Provide the (x, y) coordinate of the cell's center where the given text is located.  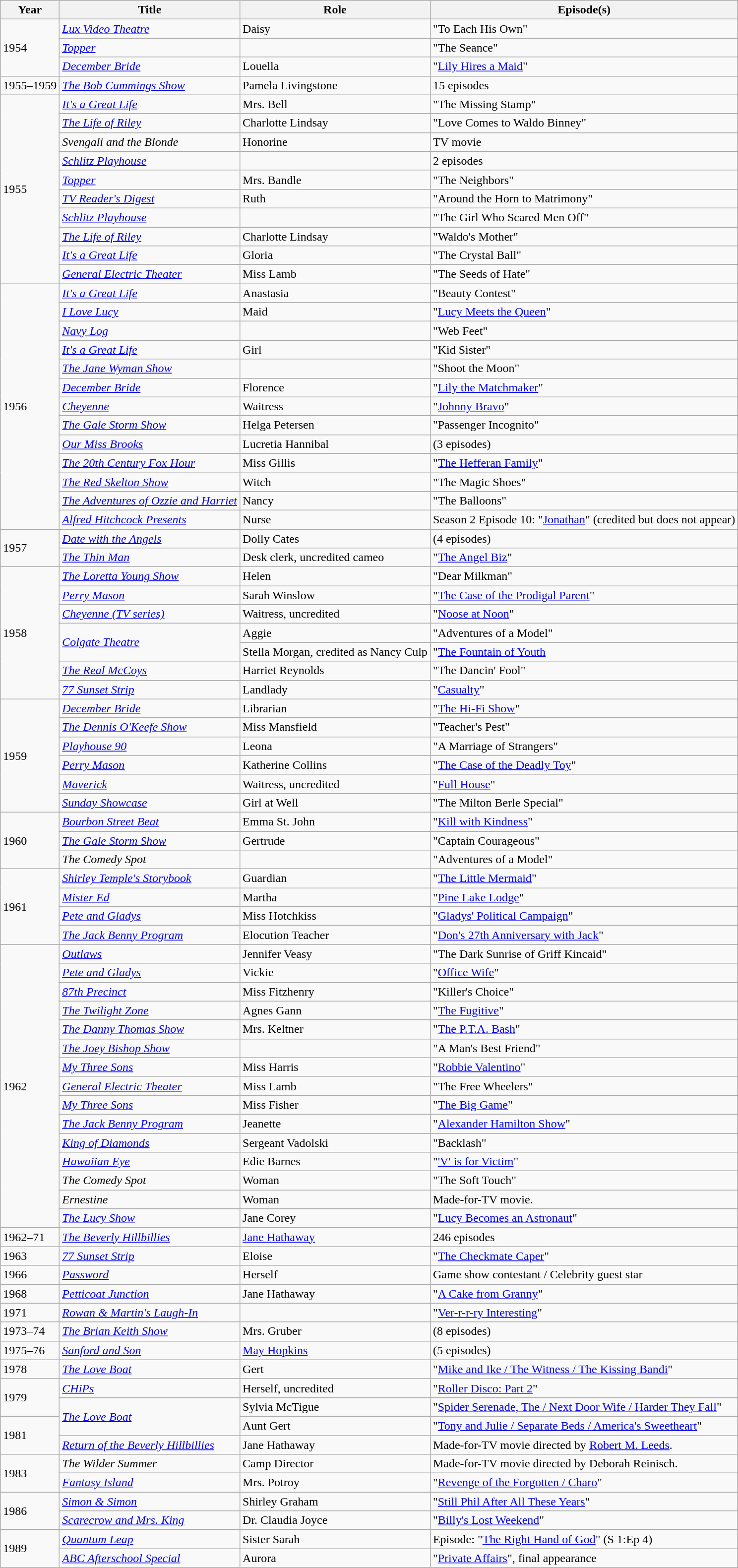
Jeanette (335, 1124)
CHiPs (150, 1388)
"Killer's Choice" (584, 992)
Mrs. Potroy (335, 1483)
Miss Hotchkiss (335, 916)
"Passenger Incognito" (584, 425)
"The Girl Who Scared Men Off" (584, 217)
"The Hefferan Family" (584, 463)
King of Diamonds (150, 1142)
Sylvia McTigue (335, 1407)
The 20th Century Fox Hour (150, 463)
Daisy (335, 29)
1973–74 (30, 1331)
"Private Affairs", final appearance (584, 1558)
"A Cake from Granny" (584, 1294)
Katherine Collins (335, 765)
(3 episodes) (584, 444)
Jane Corey (335, 1218)
"Billy's Lost Weekend" (584, 1520)
Password (150, 1275)
15 episodes (584, 85)
"Office Wife" (584, 973)
The Bob Cummings Show (150, 85)
1989 (30, 1549)
(4 episodes) (584, 538)
"To Each His Own" (584, 29)
Anastasia (335, 293)
"Spider Serenade, The / Next Door Wife / Harder They Fall" (584, 1407)
"Kid Sister" (584, 350)
Mrs. Gruber (335, 1331)
Nancy (335, 501)
Year (30, 10)
Fantasy Island (150, 1483)
"A Marriage of Strangers" (584, 746)
"Don's 27th Anniversary with Jack" (584, 935)
Pamela Livingstone (335, 85)
Hawaiian Eye (150, 1162)
Outlaws (150, 954)
1955 (30, 189)
"Backlash" (584, 1142)
Cheyenne (TV series) (150, 614)
"The Checkmate Caper" (584, 1256)
Maid (335, 312)
"Around the Horn to Matrimony" (584, 198)
1968 (30, 1294)
"The Case of the Prodigal Parent" (584, 595)
Role (335, 10)
I Love Lucy (150, 312)
The Thin Man (150, 558)
May Hopkins (335, 1350)
87th Precinct (150, 992)
1978 (30, 1369)
1966 (30, 1275)
"Lily Hires a Maid" (584, 66)
The Beverly Hillbillies (150, 1237)
Jennifer Veasy (335, 954)
"Lucy Becomes an Astronaut" (584, 1218)
Emma St. John (335, 821)
The Dennis O'Keefe Show (150, 727)
1971 (30, 1313)
Herself (335, 1275)
"Teacher's Pest" (584, 727)
Scarecrow and Mrs. King (150, 1520)
"Captain Courageous" (584, 841)
Episode(s) (584, 10)
The Red Skelton Show (150, 482)
The Adventures of Ozzie and Harriet (150, 501)
ABC Afterschool Special (150, 1558)
The Loretta Young Show (150, 576)
"Lucy Meets the Queen" (584, 312)
Miss Gillis (335, 463)
Sanford and Son (150, 1350)
The Twilight Zone (150, 1010)
The Danny Thomas Show (150, 1029)
"The Hi-Fi Show" (584, 708)
"Full House" (584, 784)
Sister Sarah (335, 1539)
Our Miss Brooks (150, 444)
Made-for-TV movie directed by Deborah Reinisch. (584, 1464)
1957 (30, 548)
1981 (30, 1435)
Navy Log (150, 331)
Game show contestant / Celebrity guest star (584, 1275)
"The Milton Berle Special" (584, 803)
"The Magic Shoes" (584, 482)
"The Fugitive" (584, 1010)
Title (150, 10)
1962 (30, 1086)
"The Seeds of Hate" (584, 274)
1958 (30, 633)
Sergeant Vadolski (335, 1142)
"The Big Game" (584, 1105)
1954 (30, 48)
Gertrude (335, 841)
Aunt Gert (335, 1426)
Playhouse 90 (150, 746)
Made-for-TV movie directed by Robert M. Leeds. (584, 1445)
Rowan & Martin's Laugh-In (150, 1313)
"The Balloons" (584, 501)
"The Seance" (584, 48)
Gloria (335, 255)
Helga Petersen (335, 425)
1956 (30, 407)
Witch (335, 482)
2 episodes (584, 161)
Mister Ed (150, 897)
(8 episodes) (584, 1331)
Vickie (335, 973)
Season 2 Episode 10: "Jonathan" (credited but does not appear) (584, 519)
"The Angel Biz" (584, 558)
Cheyenne (150, 406)
Helen (335, 576)
"Web Feet" (584, 331)
1986 (30, 1511)
Dr. Claudia Joyce (335, 1520)
"Love Comes to Waldo Binney" (584, 123)
1955–1959 (30, 85)
Honorine (335, 142)
1960 (30, 840)
Ruth (335, 198)
Lucretia Hannibal (335, 444)
"A Man's Best Friend" (584, 1048)
"The Soft Touch" (584, 1181)
Miss Fitzhenry (335, 992)
"The Case of the Deadly Toy" (584, 765)
Ernestine (150, 1199)
Stella Morgan, credited as Nancy Culp (335, 652)
Camp Director (335, 1464)
(5 episodes) (584, 1350)
"Lily the Matchmaker" (584, 387)
Eloise (335, 1256)
Miss Mansfield (335, 727)
Waitress (335, 406)
"The Dancin' Fool" (584, 671)
"Ver-r-r-ry Interesting" (584, 1313)
Quantum Leap (150, 1539)
Leona (335, 746)
Sunday Showcase (150, 803)
Librarian (335, 708)
The Joey Bishop Show (150, 1048)
Mrs. Keltner (335, 1029)
Episode: "The Right Hand of God" (S 1:Ep 4) (584, 1539)
Aurora (335, 1558)
"The Little Mermaid" (584, 878)
"Revenge of the Forgotten / Charo" (584, 1483)
"Johnny Bravo" (584, 406)
Svengali and the Blonde (150, 142)
TV movie (584, 142)
Elocution Teacher (335, 935)
246 episodes (584, 1237)
"The Dark Sunrise of Griff Kincaid" (584, 954)
"Pine Lake Lodge" (584, 897)
Aggie (335, 633)
Dolly Cates (335, 538)
Edie Barnes (335, 1162)
Bourbon Street Beat (150, 821)
1962–71 (30, 1237)
1983 (30, 1473)
Harriet Reynolds (335, 671)
The Real McCoys (150, 671)
Miss Harris (335, 1067)
TV Reader's Digest (150, 198)
"'V' is for Victim" (584, 1162)
"Noose at Noon" (584, 614)
"The Free Wheelers" (584, 1086)
"The Fountain of Youth (584, 652)
"Mike and Ike / The Witness / The Kissing Bandi" (584, 1369)
Lux Video Theatre (150, 29)
Desk clerk, uncredited cameo (335, 558)
Shirley Temple's Storybook (150, 878)
The Jane Wyman Show (150, 369)
Herself, uncredited (335, 1388)
Shirley Graham (335, 1502)
Girl (335, 350)
Alfred Hitchcock Presents (150, 519)
"Beauty Contest" (584, 293)
Made-for-TV movie. (584, 1199)
Girl at Well (335, 803)
Mrs. Bandle (335, 180)
Agnes Gann (335, 1010)
"Casualty" (584, 690)
1959 (30, 755)
"Alexander Hamilton Show" (584, 1124)
1961 (30, 907)
Date with the Angels (150, 538)
1979 (30, 1397)
"Shoot the Moon" (584, 369)
Louella (335, 66)
Landlady (335, 690)
1963 (30, 1256)
The Wilder Summer (150, 1464)
The Brian Keith Show (150, 1331)
"Waldo's Mother" (584, 237)
"Still Phil After All These Years" (584, 1502)
Nurse (335, 519)
Miss Fisher (335, 1105)
"Dear Milkman" (584, 576)
Martha (335, 897)
Gert (335, 1369)
Sarah Winslow (335, 595)
1975–76 (30, 1350)
Colgate Theatre (150, 642)
Maverick (150, 784)
Petticoat Junction (150, 1294)
Mrs. Bell (335, 104)
"Roller Disco: Part 2" (584, 1388)
"Gladys' Political Campaign" (584, 916)
"The Neighbors" (584, 180)
"The Crystal Ball" (584, 255)
Simon & Simon (150, 1502)
"Kill with Kindness" (584, 821)
Return of the Beverly Hillbillies (150, 1445)
Guardian (335, 878)
Florence (335, 387)
"The P.T.A. Bash" (584, 1029)
The Lucy Show (150, 1218)
"Robbie Valentino" (584, 1067)
"Tony and Julie / Separate Beds / America's Sweetheart" (584, 1426)
"The Missing Stamp" (584, 104)
